Scan for the cell matching the given text and deliver its [X, Y] coordinate at center. 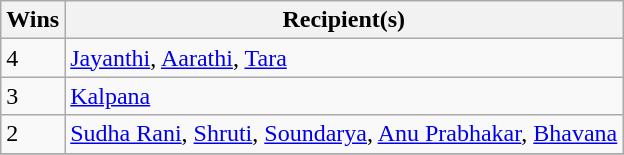
Recipient(s) [344, 20]
Wins [33, 20]
2 [33, 134]
3 [33, 96]
Sudha Rani, Shruti, Soundarya, Anu Prabhakar, Bhavana [344, 134]
Jayanthi, Aarathi, Tara [344, 58]
4 [33, 58]
Kalpana [344, 96]
